Return the [x, y] coordinate for the center point of the cell that contains the specified text.  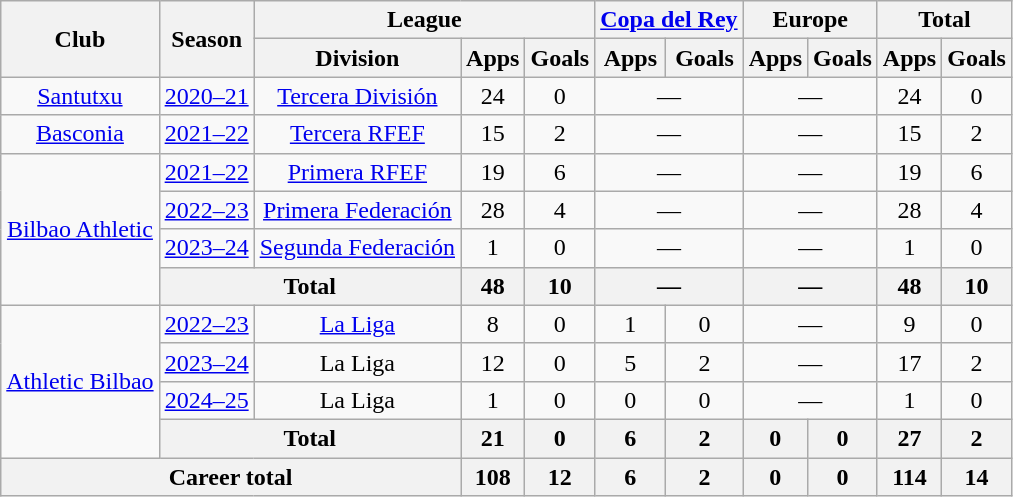
2024–25 [206, 400]
5 [630, 362]
Division [357, 58]
17 [909, 362]
Tercera RFEF [357, 134]
2020–21 [206, 96]
Segunda Federación [357, 248]
114 [909, 477]
Career total [231, 477]
Basconia [80, 134]
108 [493, 477]
Club [80, 39]
21 [493, 438]
Primera RFEF [357, 172]
Primera Federación [357, 210]
Europe [810, 20]
Santutxu [80, 96]
9 [909, 324]
27 [909, 438]
Season [206, 39]
Bilbao Athletic [80, 229]
Tercera División [357, 96]
Athletic Bilbao [80, 381]
14 [977, 477]
League [424, 20]
8 [493, 324]
Copa del Rey [669, 20]
